Provide the [x, y] coordinate of the cell's center where the given text is located.  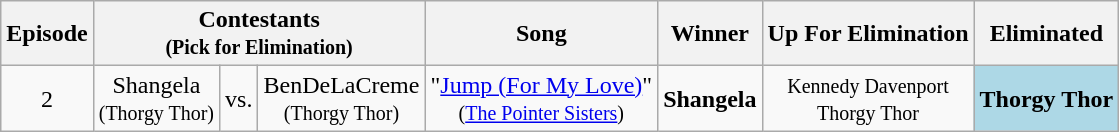
Shangela [710, 98]
Song [542, 34]
vs. [239, 98]
Episode [47, 34]
Up For Elimination [868, 34]
Contestants(Pick for Elimination) [259, 34]
2 [47, 98]
Eliminated [1046, 34]
"Jump (For My Love)" (The Pointer Sisters) [542, 98]
BenDeLaCreme (Thorgy Thor) [342, 98]
Thorgy Thor [1046, 98]
Winner [710, 34]
Shangela(Thorgy Thor) [156, 98]
Kennedy DavenportThorgy Thor [868, 98]
